Find where the given text appears and provide that cell's center as (x, y) coordinate. 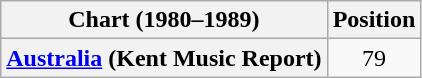
79 (374, 58)
Chart (1980–1989) (164, 20)
Australia (Kent Music Report) (164, 58)
Position (374, 20)
